Scan for the cell matching the given text and deliver its [x, y] coordinate at center. 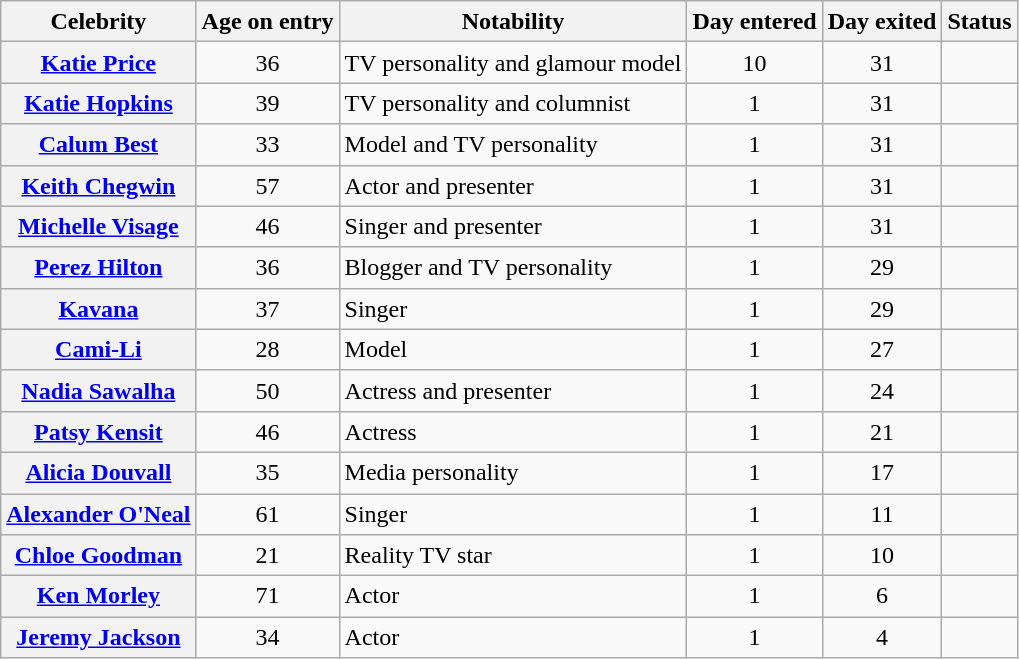
TV personality and glamour model [513, 62]
24 [882, 390]
Alexander O'Neal [98, 514]
33 [268, 144]
Blogger and TV personality [513, 268]
50 [268, 390]
71 [268, 596]
TV personality and columnist [513, 104]
Day entered [754, 22]
61 [268, 514]
Celebrity [98, 22]
4 [882, 638]
Day exited [882, 22]
Kavana [98, 308]
Age on entry [268, 22]
57 [268, 186]
Notability [513, 22]
Singer and presenter [513, 226]
Calum Best [98, 144]
Actor and presenter [513, 186]
35 [268, 472]
Patsy Kensit [98, 432]
6 [882, 596]
Jeremy Jackson [98, 638]
34 [268, 638]
Actress [513, 432]
11 [882, 514]
Reality TV star [513, 556]
Model and TV personality [513, 144]
Keith Chegwin [98, 186]
Nadia Sawalha [98, 390]
37 [268, 308]
Actress and presenter [513, 390]
Chloe Goodman [98, 556]
Perez Hilton [98, 268]
27 [882, 350]
28 [268, 350]
Ken Morley [98, 596]
Model [513, 350]
Media personality [513, 472]
Alicia Douvall [98, 472]
Michelle Visage [98, 226]
39 [268, 104]
Status [980, 22]
Cami-Li [98, 350]
Katie Hopkins [98, 104]
17 [882, 472]
Katie Price [98, 62]
